For the text-containing cell, return its midpoint in [x, y] coordinate format. 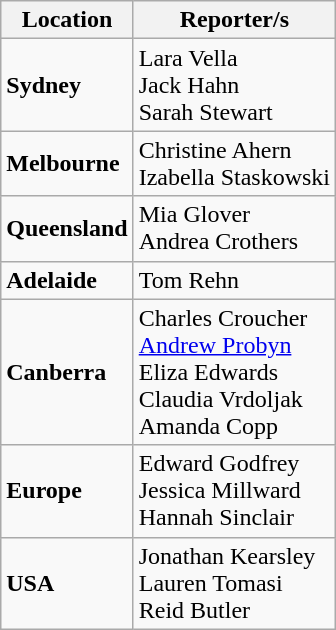
Mia GloverAndrea Crothers [234, 228]
Reporter/s [234, 20]
Canberra [67, 372]
USA [67, 583]
Tom Rehn [234, 280]
Melbourne [67, 164]
Christine AhernIzabella Staskowski [234, 164]
Adelaide [67, 280]
Europe [67, 491]
Location [67, 20]
Edward GodfreyJessica MillwardHannah Sinclair [234, 491]
Jonathan KearsleyLauren TomasiReid Butler [234, 583]
Sydney [67, 85]
Queensland [67, 228]
Charles CroucherAndrew ProbynEliza EdwardsClaudia VrdoljakAmanda Copp [234, 372]
Lara VellaJack HahnSarah Stewart [234, 85]
